Determine the [X, Y] coordinate at the center of the cell enclosing the given text.  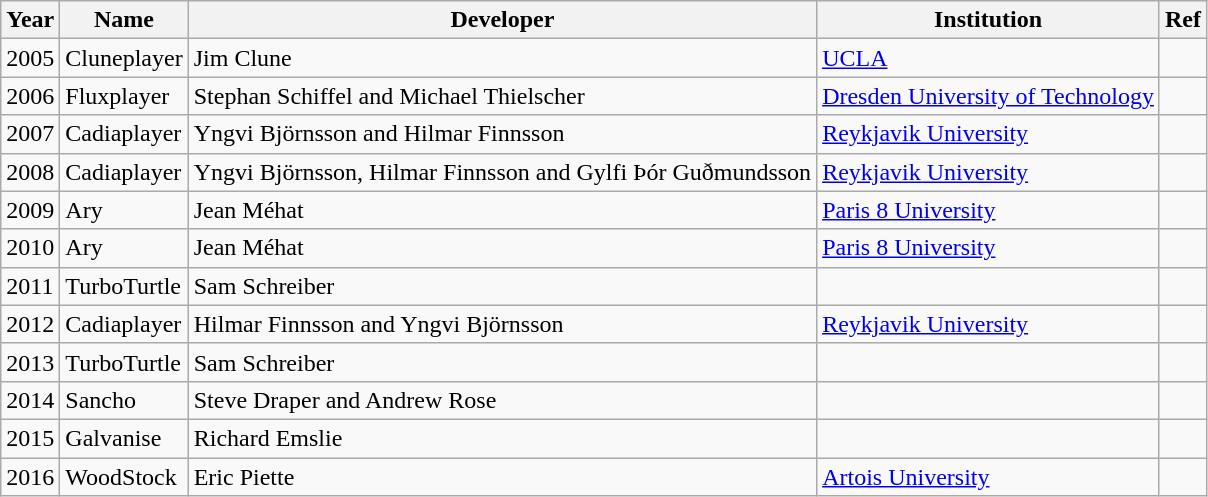
2016 [30, 477]
2006 [30, 96]
Developer [502, 20]
2011 [30, 286]
2013 [30, 362]
2014 [30, 400]
2008 [30, 172]
2005 [30, 58]
Eric Piette [502, 477]
Sancho [124, 400]
UCLA [988, 58]
Institution [988, 20]
Jim Clune [502, 58]
Name [124, 20]
2015 [30, 438]
Ref [1182, 20]
2010 [30, 248]
Richard Emslie [502, 438]
WoodStock [124, 477]
2007 [30, 134]
2009 [30, 210]
Galvanise [124, 438]
Stephan Schiffel and Michael Thielscher [502, 96]
Artois University [988, 477]
Yngvi Björnsson, Hilmar Finnsson and Gylfi Þór Guðmundsson [502, 172]
Year [30, 20]
Yngvi Björnsson and Hilmar Finnsson [502, 134]
Fluxplayer [124, 96]
Dresden University of Technology [988, 96]
Steve Draper and Andrew Rose [502, 400]
Cluneplayer [124, 58]
2012 [30, 324]
Hilmar Finnsson and Yngvi Björnsson [502, 324]
